For the text-containing cell, return its midpoint in (x, y) coordinate format. 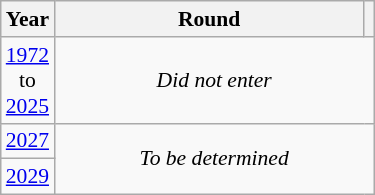
Round (209, 19)
2027 (28, 141)
To be determined (214, 158)
Year (28, 19)
Did not enter (214, 80)
2029 (28, 177)
1972to2025 (28, 80)
